Output the (x, y) coordinate of the center of the cell containing the given text.  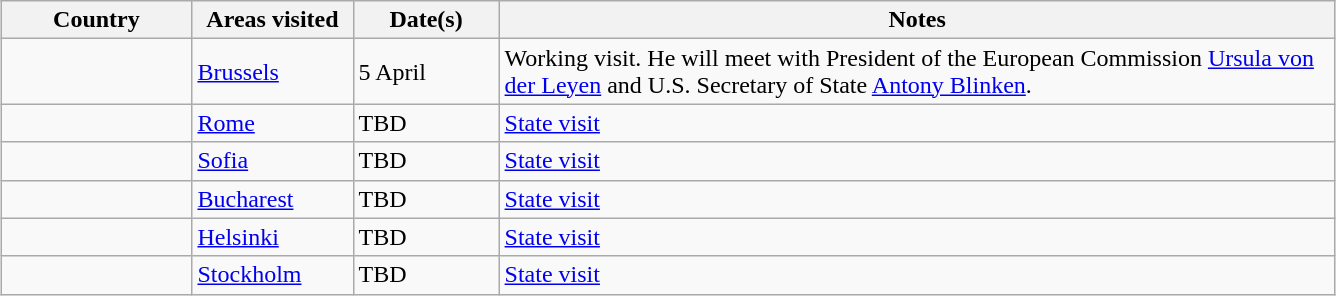
Helsinki (272, 237)
Working visit. He will meet with President of the European Commission Ursula von der Leyen and U.S. Secretary of State Antony Blinken. (917, 72)
Date(s) (426, 20)
Bucharest (272, 199)
Areas visited (272, 20)
Notes (917, 20)
Country (96, 20)
Rome (272, 123)
5 April (426, 72)
Stockholm (272, 275)
Sofia (272, 161)
Brussels (272, 72)
